From the cell containing the given text, extract its center point as (X, Y) coordinate. 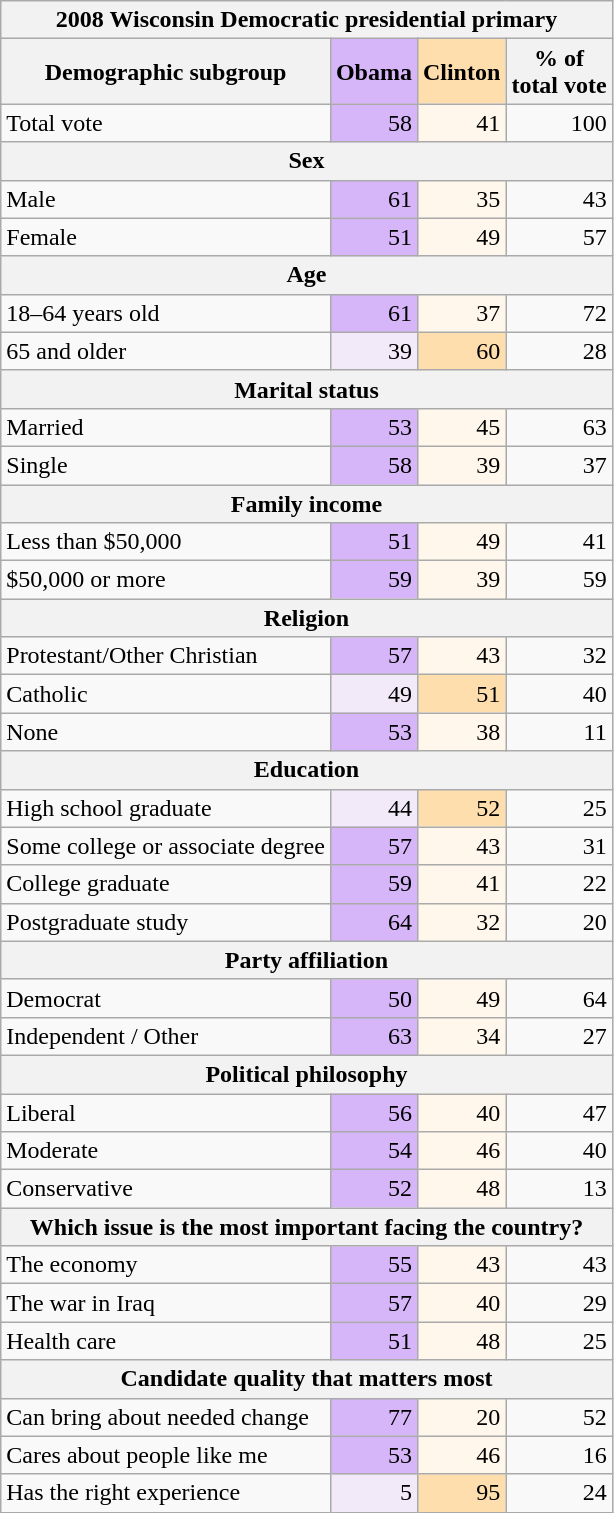
Religion (306, 618)
35 (461, 199)
Political philosophy (306, 1074)
Female (166, 237)
Age (306, 275)
Candidate quality that matters most (306, 1379)
Postgraduate study (166, 922)
38 (461, 732)
22 (559, 884)
Clinton (461, 72)
24 (559, 1493)
27 (559, 1036)
Marital status (306, 389)
77 (374, 1417)
Demographic subgroup (166, 72)
100 (559, 123)
Protestant/Other Christian (166, 656)
The economy (166, 1265)
Moderate (166, 1151)
Liberal (166, 1113)
18–64 years old (166, 313)
16 (559, 1455)
Single (166, 465)
Democrat (166, 998)
5 (374, 1493)
Health care (166, 1341)
Independent / Other (166, 1036)
2008 Wisconsin Democratic presidential primary (306, 20)
13 (559, 1189)
Married (166, 427)
Education (306, 770)
Total vote (166, 123)
None (166, 732)
31 (559, 846)
28 (559, 351)
The war in Iraq (166, 1303)
56 (374, 1113)
47 (559, 1113)
60 (461, 351)
11 (559, 732)
Which issue is the most important facing the country? (306, 1227)
50 (374, 998)
54 (374, 1151)
45 (461, 427)
95 (461, 1493)
Less than $50,000 (166, 542)
$50,000 or more (166, 580)
Catholic (166, 694)
34 (461, 1036)
Conservative (166, 1189)
55 (374, 1265)
College graduate (166, 884)
29 (559, 1303)
44 (374, 808)
Male (166, 199)
72 (559, 313)
Party affiliation (306, 960)
Has the right experience (166, 1493)
Family income (306, 503)
Can bring about needed change (166, 1417)
High school graduate (166, 808)
Obama (374, 72)
Sex (306, 161)
% oftotal vote (559, 72)
Some college or associate degree (166, 846)
65 and older (166, 351)
Cares about people like me (166, 1455)
